Scan for the cell matching the given text and deliver its (X, Y) coordinate at center. 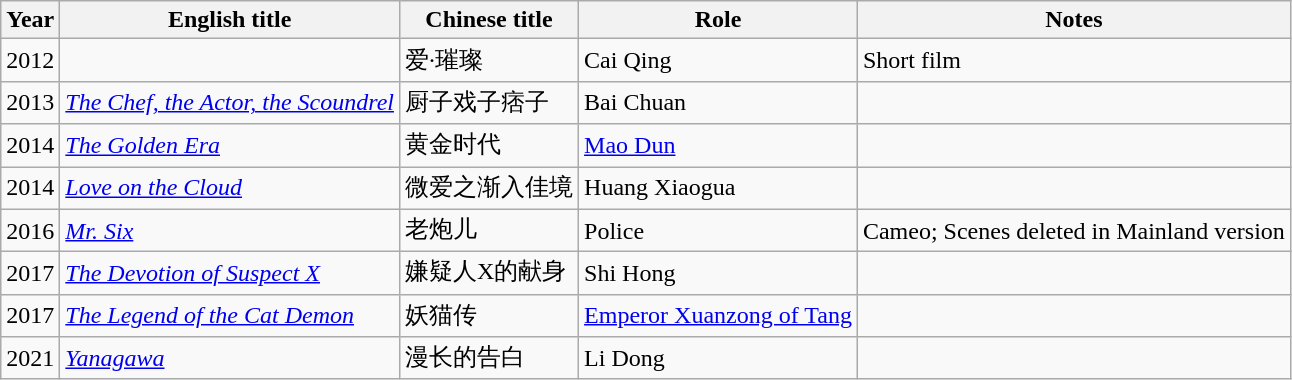
Mr. Six (230, 230)
Police (718, 230)
Yanagawa (230, 358)
Cameo; Scenes deleted in Mainland version (1074, 230)
Year (30, 20)
The Devotion of Suspect X (230, 274)
The Chef, the Actor, the Scoundrel (230, 102)
Emperor Xuanzong of Tang (718, 316)
微爱之渐入佳境 (488, 188)
The Golden Era (230, 146)
Li Dong (718, 358)
2021 (30, 358)
Role (718, 20)
老炮儿 (488, 230)
黄金时代 (488, 146)
Short film (1074, 60)
厨子戏子痞子 (488, 102)
妖猫传 (488, 316)
Chinese title (488, 20)
Cai Qing (718, 60)
2016 (30, 230)
Shi Hong (718, 274)
2012 (30, 60)
嫌疑人X的献身 (488, 274)
爱·璀璨 (488, 60)
Mao Dun (718, 146)
Notes (1074, 20)
The Legend of the Cat Demon (230, 316)
Huang Xiaogua (718, 188)
2013 (30, 102)
漫长的告白 (488, 358)
Bai Chuan (718, 102)
Love on the Cloud (230, 188)
English title (230, 20)
